Locate the cell with the specified text and output its [x, y] center coordinate. 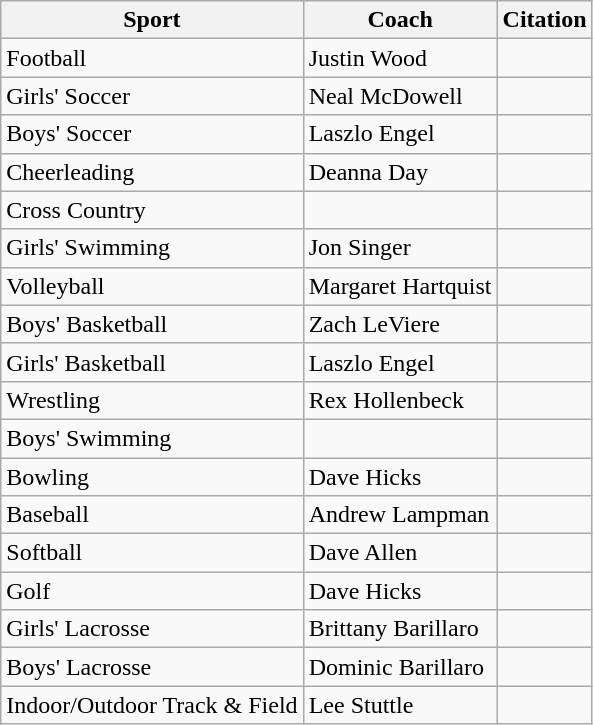
Girls' Lacrosse [152, 629]
Boys' Lacrosse [152, 667]
Girls' Swimming [152, 248]
Citation [544, 20]
Indoor/Outdoor Track & Field [152, 705]
Golf [152, 591]
Wrestling [152, 400]
Boys' Soccer [152, 134]
Softball [152, 553]
Football [152, 58]
Brittany Barillaro [400, 629]
Andrew Lampman [400, 515]
Baseball [152, 515]
Lee Stuttle [400, 705]
Girls' Basketball [152, 362]
Boys' Swimming [152, 438]
Justin Wood [400, 58]
Bowling [152, 477]
Volleyball [152, 286]
Jon Singer [400, 248]
Girls' Soccer [152, 96]
Sport [152, 20]
Dave Allen [400, 553]
Rex Hollenbeck [400, 400]
Zach LeViere [400, 324]
Neal McDowell [400, 96]
Deanna Day [400, 172]
Coach [400, 20]
Dominic Barillaro [400, 667]
Boys' Basketball [152, 324]
Cross Country [152, 210]
Margaret Hartquist [400, 286]
Cheerleading [152, 172]
